Determine the (X, Y) coordinate at the center of the cell enclosing the given text.  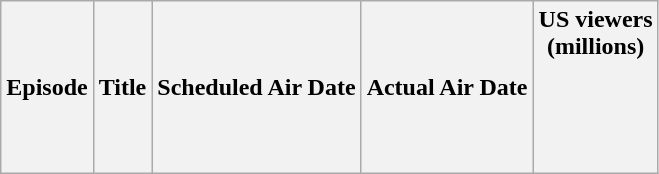
US viewers(millions) (596, 88)
Title (122, 88)
Episode (47, 88)
Actual Air Date (447, 88)
Scheduled Air Date (256, 88)
